Search for the cell housing the specified text and yield its [X, Y] center coordinate. 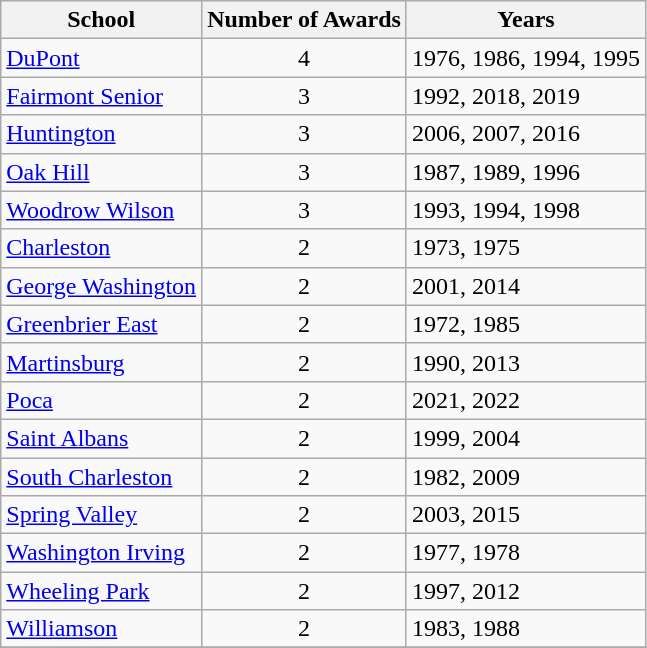
1973, 1975 [526, 248]
2006, 2007, 2016 [526, 134]
Number of Awards [304, 20]
School [102, 20]
Greenbrier East [102, 324]
1997, 2012 [526, 591]
1983, 1988 [526, 629]
1999, 2004 [526, 438]
1972, 1985 [526, 324]
1992, 2018, 2019 [526, 96]
4 [304, 58]
2001, 2014 [526, 286]
1977, 1978 [526, 553]
Washington Irving [102, 553]
Spring Valley [102, 515]
1987, 1989, 1996 [526, 172]
1976, 1986, 1994, 1995 [526, 58]
Wheeling Park [102, 591]
Martinsburg [102, 362]
Williamson [102, 629]
Huntington [102, 134]
Oak Hill [102, 172]
Woodrow Wilson [102, 210]
1982, 2009 [526, 477]
George Washington [102, 286]
Fairmont Senior [102, 96]
1990, 2013 [526, 362]
1993, 1994, 1998 [526, 210]
South Charleston [102, 477]
2021, 2022 [526, 400]
Charleston [102, 248]
Saint Albans [102, 438]
2003, 2015 [526, 515]
DuPont [102, 58]
Years [526, 20]
Poca [102, 400]
